Return the (X, Y) coordinate for the center point of the cell that contains the specified text.  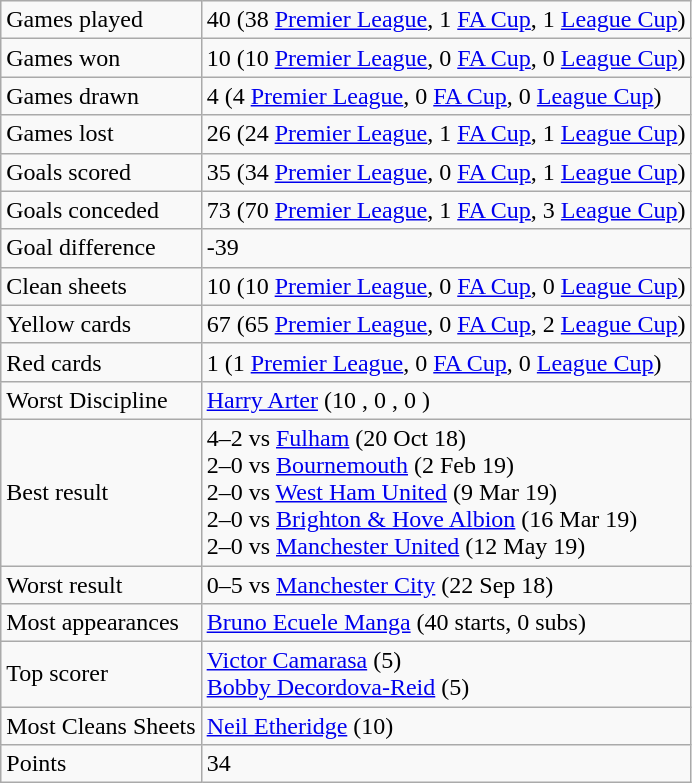
Top scorer (101, 674)
Goal difference (101, 248)
1 (1 Premier League, 0 FA Cup, 0 League Cup) (446, 362)
Games drawn (101, 96)
Worst result (101, 585)
Games won (101, 58)
34 (446, 764)
Victor Camarasa (5) Bobby Decordova-Reid (5) (446, 674)
Games played (101, 20)
Goals scored (101, 172)
35 (34 Premier League, 0 FA Cup, 1 League Cup) (446, 172)
4 (4 Premier League, 0 FA Cup, 0 League Cup) (446, 96)
Red cards (101, 362)
26 (24 Premier League, 1 FA Cup, 1 League Cup) (446, 134)
Worst Discipline (101, 400)
Goals conceded (101, 210)
67 (65 Premier League, 0 FA Cup, 2 League Cup) (446, 324)
Most Cleans Sheets (101, 726)
Points (101, 764)
Neil Etheridge (10) (446, 726)
-39 (446, 248)
73 (70 Premier League, 1 FA Cup, 3 League Cup) (446, 210)
Games lost (101, 134)
Yellow cards (101, 324)
Most appearances (101, 623)
40 (38 Premier League, 1 FA Cup, 1 League Cup) (446, 20)
Best result (101, 492)
Harry Arter (10 , 0 , 0 ) (446, 400)
Clean sheets (101, 286)
0–5 vs Manchester City (22 Sep 18) (446, 585)
Bruno Ecuele Manga (40 starts, 0 subs) (446, 623)
